Provide the (X, Y) coordinate of the cell's center where the given text is located.  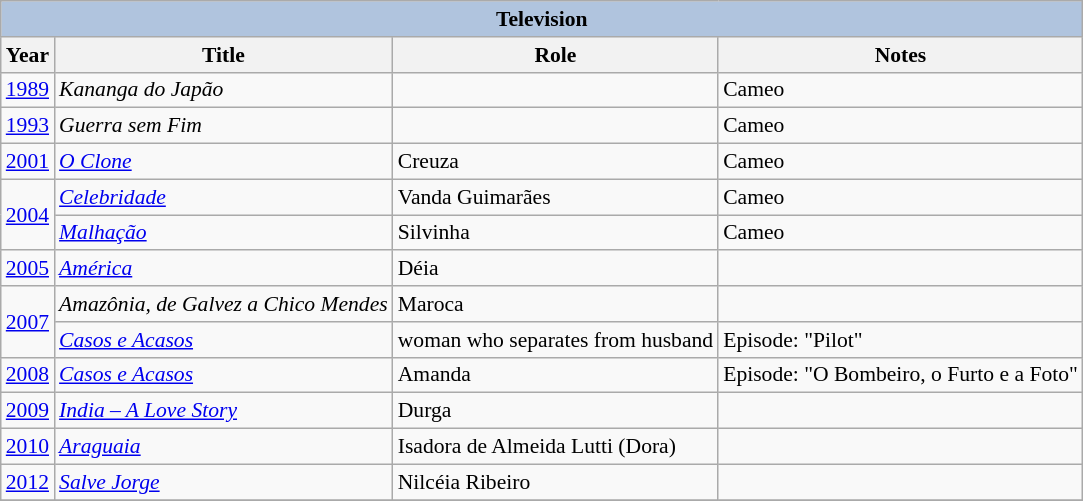
2010 (28, 447)
2005 (28, 269)
2008 (28, 375)
Vanda Guimarães (556, 197)
Araguaia (224, 447)
Maroca (556, 304)
Malhação (224, 233)
Episode: "O Bombeiro, o Furto e a Foto" (900, 375)
woman who separates from husband (556, 340)
Kananga do Japão (224, 90)
Celebridade (224, 197)
2004 (28, 214)
Notes (900, 55)
Amanda (556, 375)
Isadora de Almeida Lutti (Dora) (556, 447)
Role (556, 55)
India – A Love Story (224, 411)
Creuza (556, 162)
2009 (28, 411)
Title (224, 55)
Durga (556, 411)
1993 (28, 126)
Year (28, 55)
Déia (556, 269)
Episode: "Pilot" (900, 340)
Silvinha (556, 233)
2007 (28, 322)
2001 (28, 162)
América (224, 269)
2012 (28, 482)
Television (542, 19)
O Clone (224, 162)
1989 (28, 90)
Salve Jorge (224, 482)
Amazônia, de Galvez a Chico Mendes (224, 304)
Guerra sem Fim (224, 126)
Nilcéia Ribeiro (556, 482)
